Provide the (X, Y) coordinate of the cell's center where the given text is located.  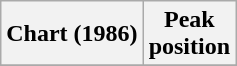
Peakposition (189, 34)
Chart (1986) (72, 34)
